For the text-containing cell, return its midpoint in (x, y) coordinate format. 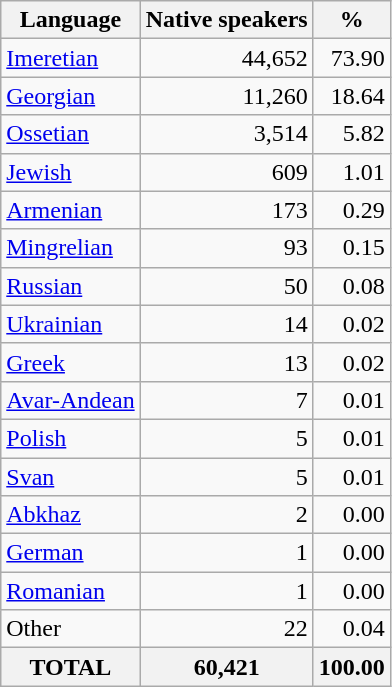
Romanian (70, 591)
13 (226, 362)
German (70, 553)
3,514 (226, 134)
11,260 (226, 96)
60,421 (226, 667)
14 (226, 324)
Ossetian (70, 134)
TOTAL (70, 667)
Native speakers (226, 20)
Polish (70, 438)
Armenian (70, 210)
44,652 (226, 58)
0.08 (352, 286)
Greek (70, 362)
73.90 (352, 58)
5.82 (352, 134)
0.04 (352, 629)
0.15 (352, 248)
1.01 (352, 172)
Russian (70, 286)
% (352, 20)
Avar-Andean (70, 400)
Imeretian (70, 58)
Other (70, 629)
Mingrelian (70, 248)
22 (226, 629)
7 (226, 400)
2 (226, 515)
Svan (70, 477)
173 (226, 210)
609 (226, 172)
18.64 (352, 96)
Georgian (70, 96)
Language (70, 20)
Abkhaz (70, 515)
Jewish (70, 172)
50 (226, 286)
100.00 (352, 667)
Ukrainian (70, 324)
0.29 (352, 210)
93 (226, 248)
